Provide the [X, Y] coordinate of the cell's center where the given text is located.  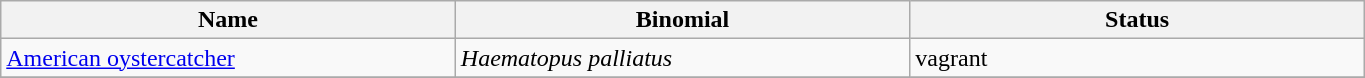
vagrant [1138, 58]
Status [1138, 20]
American oystercatcher [228, 58]
Binomial [682, 20]
Name [228, 20]
Haematopus palliatus [682, 58]
